Capture the cell that displays the provided text and extract its (X, Y) central coordinate. 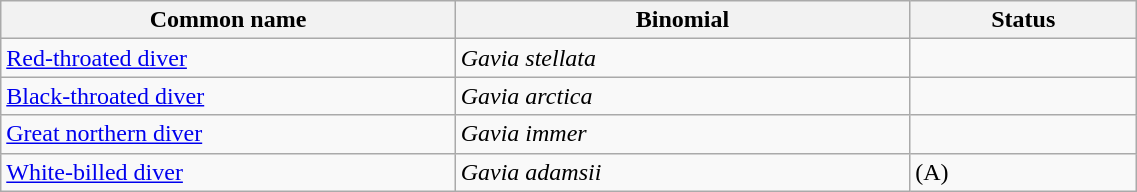
Red-throated diver (228, 58)
Status (1024, 20)
White-billed diver (228, 172)
Black-throated diver (228, 96)
Gavia stellata (682, 58)
Gavia adamsii (682, 172)
(A) (1024, 172)
Binomial (682, 20)
Common name (228, 20)
Great northern diver (228, 134)
Gavia immer (682, 134)
Gavia arctica (682, 96)
